Locate the cell with the specified text and output its [x, y] center coordinate. 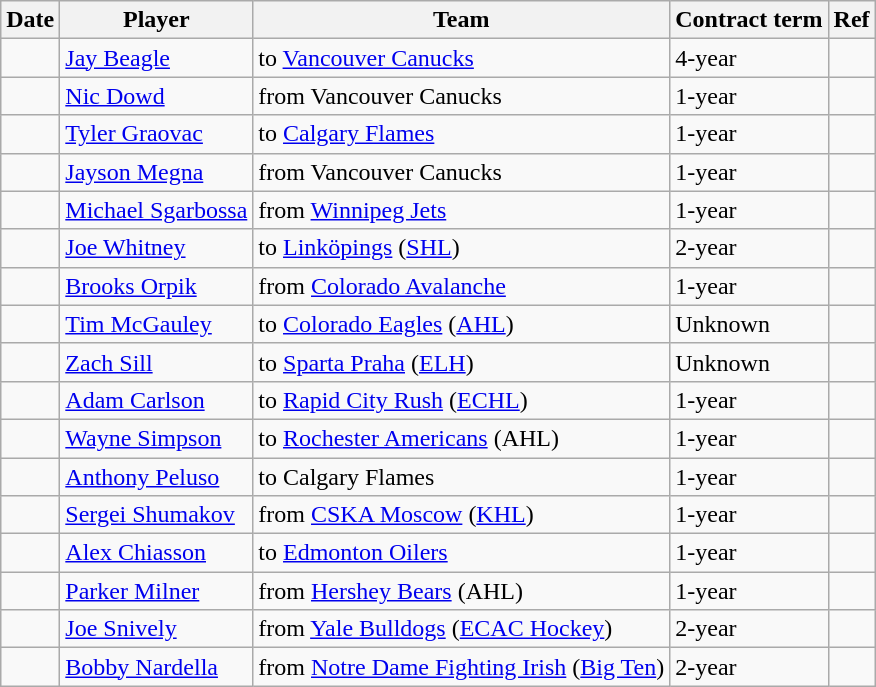
from Hershey Bears (AHL) [462, 591]
Alex Chiasson [156, 553]
Ref [852, 20]
Brooks Orpik [156, 286]
Contract term [749, 20]
Nic Dowd [156, 96]
Parker Milner [156, 591]
to Edmonton Oilers [462, 553]
Bobby Nardella [156, 667]
to Rochester Americans (AHL) [462, 438]
Anthony Peluso [156, 477]
Zach Sill [156, 362]
to Sparta Praha (ELH) [462, 362]
Sergei Shumakov [156, 515]
Team [462, 20]
Adam Carlson [156, 400]
Date [30, 20]
from Colorado Avalanche [462, 286]
from Winnipeg Jets [462, 210]
Joe Whitney [156, 248]
Player [156, 20]
Jayson Megna [156, 172]
to Rapid City Rush (ECHL) [462, 400]
from Yale Bulldogs (ECAC Hockey) [462, 629]
Tyler Graovac [156, 134]
to Linköpings (SHL) [462, 248]
Joe Snively [156, 629]
Wayne Simpson [156, 438]
from CSKA Moscow (KHL) [462, 515]
to Colorado Eagles (AHL) [462, 324]
from Notre Dame Fighting Irish (Big Ten) [462, 667]
Michael Sgarbossa [156, 210]
Tim McGauley [156, 324]
to Vancouver Canucks [462, 58]
4-year [749, 58]
Jay Beagle [156, 58]
